Detect which cell encompasses the target text, then output its [x, y] center coordinate. 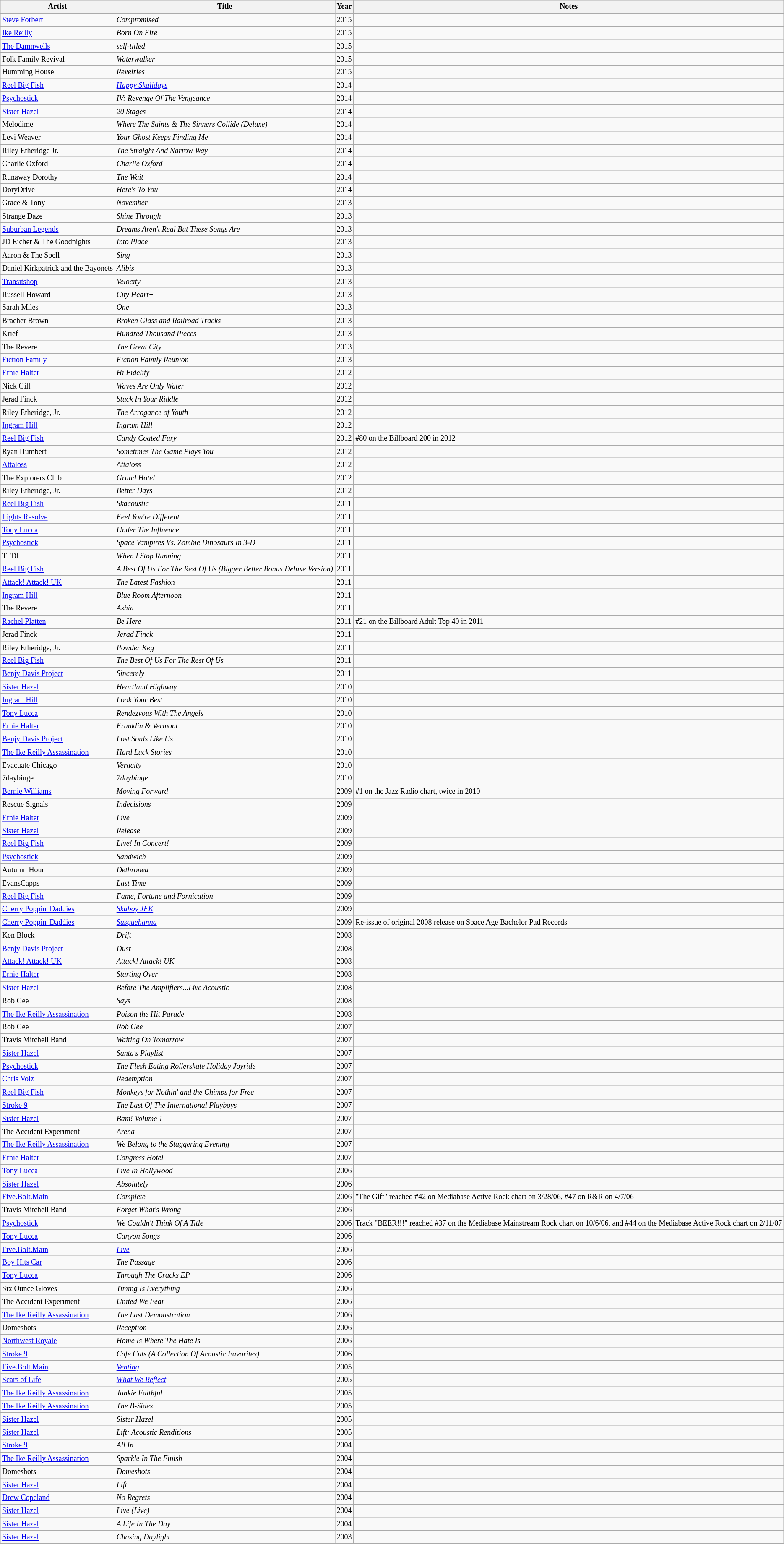
The Latest Fashion [225, 582]
The Last Of The International Playboys [225, 1105]
United We Fear [225, 1301]
Santa's Playlist [225, 1053]
Folk Family Revival [58, 59]
Chris Volz [58, 1079]
TFDI [58, 556]
Into Place [225, 243]
Powder Keg [225, 648]
We Belong to the Staggering Evening [225, 1145]
Autumn Hour [58, 870]
Heartland Highway [225, 687]
Title [225, 7]
Six Ounce Gloves [58, 1289]
Scars of Life [58, 1380]
Forget What's Wrong [225, 1210]
Velocity [225, 281]
The Flesh Eating Rollerskate Holiday Joyride [225, 1067]
Aaron & The Spell [58, 255]
Complete [225, 1197]
Space Vampires Vs. Zombie Dinosaurs In 3-D [225, 543]
EvansCapps [58, 883]
Fame, Fortune and Fornication [225, 896]
Steve Forbert [58, 20]
Dust [225, 948]
Last Time [225, 883]
Strange Daze [58, 216]
Stuck In Your Riddle [225, 399]
Runaway Dorothy [58, 177]
Dethroned [225, 870]
Hundred Thousand Pieces [225, 334]
A Life In The Day [225, 1524]
Sandwich [225, 857]
Cafe Cuts (A Collection Of Acoustic Favorites) [225, 1354]
20 Stages [225, 112]
Your Ghost Keeps Finding Me [225, 138]
Feel You're Different [225, 517]
Re-issue of original 2008 release on Space Age Bachelor Pad Records [569, 922]
Under The Influence [225, 530]
Before The Amplifiers...Live Acoustic [225, 988]
Lost Souls Like Us [225, 739]
The Damnwells [58, 46]
Candy Coated Fury [225, 438]
Reception [225, 1328]
City Heart+ [225, 295]
Track "BEER!!!" reached #37 on the Mediabase Mainstream Rock chart on 10/6/06, and #44 on the Mediabase Active Rock chart on 2/11/07 [569, 1223]
Nick Gill [58, 386]
Junkie Faithful [225, 1393]
Drift [225, 936]
Arena [225, 1132]
Live In Hollywood [225, 1171]
JD Eicher & The Goodnights [58, 243]
Home Is Where The Hate Is [225, 1341]
2003 [344, 1537]
Drew Copeland [58, 1498]
Born On Fire [225, 33]
Live (Live) [225, 1511]
Year [344, 7]
Artist [58, 7]
Says [225, 1001]
Lift: Acoustic Renditions [225, 1432]
Bernie Williams [58, 791]
Redemption [225, 1079]
Congress Hotel [225, 1158]
Sometimes The Game Plays You [225, 451]
Sincerely [225, 674]
Skacoustic [225, 503]
Riley Etheridge Jr. [58, 151]
The Straight And Narrow Way [225, 151]
Krief [58, 334]
Rendezvous With The Angels [225, 713]
Lift [225, 1484]
Humming House [58, 72]
Shine Through [225, 216]
Melodime [58, 124]
Daniel Kirkpatrick and the Bayonets [58, 269]
We Couldn't Think Of A Title [225, 1223]
The Great City [225, 347]
Alibis [225, 269]
All In [225, 1446]
Ike Reilly [58, 33]
Poison the Hit Parade [225, 1014]
Ken Block [58, 936]
Absolutely [225, 1184]
Transitshop [58, 281]
The Wait [225, 177]
Sarah Miles [58, 308]
Better Days [225, 491]
Timing Is Everything [225, 1289]
#1 on the Jazz Radio chart, twice in 2010 [569, 791]
Waiting On Tomorrow [225, 1040]
No Regrets [225, 1498]
Ryan Humbert [58, 451]
The Last Demonstration [225, 1315]
Ashia [225, 608]
Susquehanna [225, 922]
Sing [225, 255]
Grand Hotel [225, 477]
Suburban Legends [58, 229]
Hard Luck Stories [225, 753]
The Arrogance of Youth [225, 412]
Starting Over [225, 974]
Hi Fidelity [225, 373]
Lights Resolve [58, 517]
Compromised [225, 20]
Here's To You [225, 190]
Venting [225, 1367]
Live! In Concert! [225, 844]
Revelries [225, 72]
Northwest Royale [58, 1341]
self-titled [225, 46]
Franklin & Vermont [225, 726]
Indecisions [225, 805]
November [225, 203]
"The Gift" reached #42 on Mediabase Active Rock chart on 3/28/06, #47 on R&R on 4/7/06 [569, 1197]
Grace & Tony [58, 203]
Skaboy JFK [225, 910]
Dreams Aren't Real But These Songs Are [225, 229]
Be Here [225, 622]
Veracity [225, 765]
Waves Are Only Water [225, 386]
Monkeys for Nothin' and the Chimps for Free [225, 1093]
Notes [569, 7]
Chasing Daylight [225, 1537]
Canyon Songs [225, 1236]
Broken Glass and Railroad Tracks [225, 321]
One [225, 308]
The Passage [225, 1262]
Russell Howard [58, 295]
Rachel Platten [58, 622]
#21 on the Billboard Adult Top 40 in 2011 [569, 622]
Moving Forward [225, 791]
Where The Saints & The Sinners Collide (Deluxe) [225, 124]
DoryDrive [58, 190]
What We Reflect [225, 1380]
Evacuate Chicago [58, 765]
The Explorers Club [58, 477]
Look Your Best [225, 700]
Waterwalker [225, 59]
Bracher Brown [58, 321]
Through The Cracks EP [225, 1275]
When I Stop Running [225, 556]
Boy Hits Car [58, 1262]
Rescue Signals [58, 805]
The Best Of Us For The Rest Of Us [225, 660]
A Best Of Us For The Rest Of Us (Bigger Better Bonus Deluxe Version) [225, 569]
Fiction Family Reunion [225, 360]
Fiction Family [58, 360]
Blue Room Afternoon [225, 595]
The B-Sides [225, 1406]
Bam! Volume 1 [225, 1119]
Release [225, 831]
IV: Revenge Of The Vengeance [225, 98]
Levi Weaver [58, 138]
#80 on the Billboard 200 in 2012 [569, 438]
Sparkle In The Finish [225, 1458]
Happy Skalidays [225, 86]
